Detect which cell encompasses the target text, then output its [x, y] center coordinate. 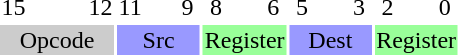
Src [158, 40]
Dest [330, 40]
Opcode [57, 40]
